Search for the cell housing the specified text and yield its (x, y) center coordinate. 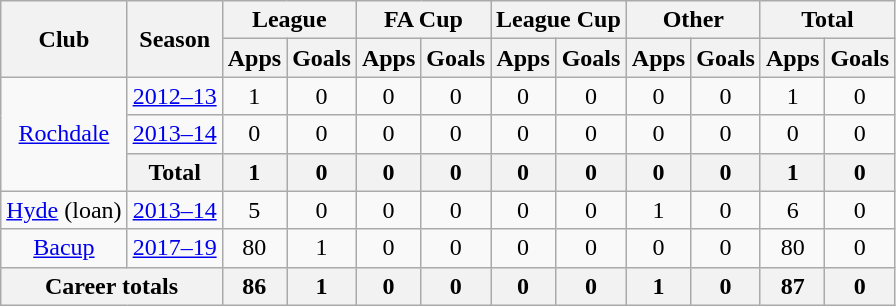
League Cup (559, 20)
Hyde (loan) (64, 210)
Bacup (64, 248)
Season (174, 39)
2012–13 (174, 96)
6 (792, 210)
2017–19 (174, 248)
Other (693, 20)
5 (254, 210)
87 (792, 286)
League (289, 20)
Career totals (112, 286)
Rochdale (64, 134)
FA Cup (423, 20)
Club (64, 39)
86 (254, 286)
